Capture the cell that displays the provided text and extract its [x, y] central coordinate. 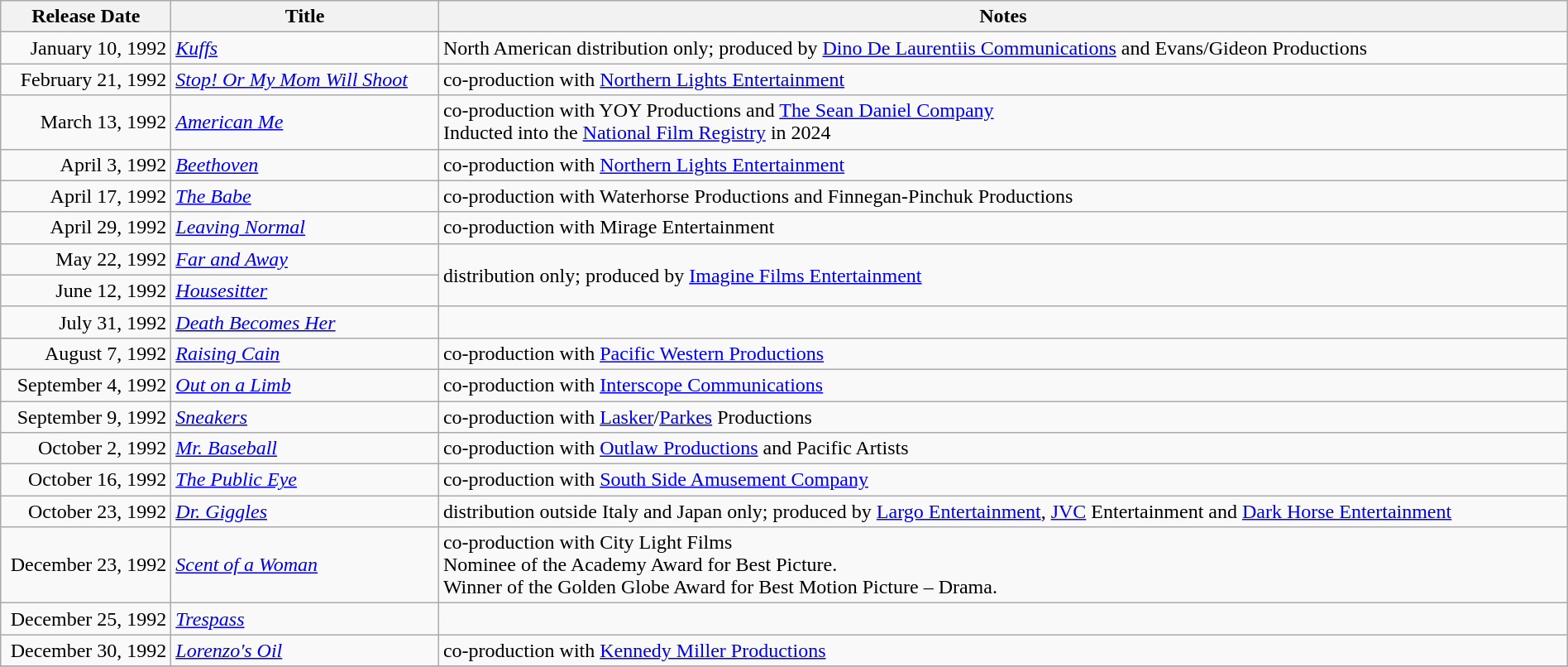
March 13, 1992 [86, 122]
co-production with South Side Amusement Company [1002, 480]
co-production with YOY Productions and The Sean Daniel CompanyInducted into the National Film Registry in 2024 [1002, 122]
Trespass [305, 619]
August 7, 1992 [86, 353]
October 2, 1992 [86, 449]
co-production with City Light FilmsNominee of the Academy Award for Best Picture.Winner of the Golden Globe Award for Best Motion Picture – Drama. [1002, 565]
co-production with Waterhorse Productions and Finnegan-Pinchuk Productions [1002, 196]
Release Date [86, 17]
December 23, 1992 [86, 565]
co-production with Outlaw Productions and Pacific Artists [1002, 449]
September 4, 1992 [86, 385]
Mr. Baseball [305, 449]
Dr. Giggles [305, 511]
December 25, 1992 [86, 619]
co-production with Mirage Entertainment [1002, 228]
December 30, 1992 [86, 650]
Stop! Or My Mom Will Shoot [305, 79]
April 29, 1992 [86, 228]
Notes [1002, 17]
Sneakers [305, 416]
co-production with Pacific Western Productions [1002, 353]
October 16, 1992 [86, 480]
Out on a Limb [305, 385]
Death Becomes Her [305, 322]
Housesitter [305, 290]
Title [305, 17]
February 21, 1992 [86, 79]
Kuffs [305, 48]
North American distribution only; produced by Dino De Laurentiis Communications and Evans/Gideon Productions [1002, 48]
April 3, 1992 [86, 165]
Beethoven [305, 165]
September 9, 1992 [86, 416]
The Babe [305, 196]
Scent of a Woman [305, 565]
April 17, 1992 [86, 196]
co-production with Kennedy Miller Productions [1002, 650]
Far and Away [305, 259]
co-production with Lasker/Parkes Productions [1002, 416]
January 10, 1992 [86, 48]
distribution outside Italy and Japan only; produced by Largo Entertainment, JVC Entertainment and Dark Horse Entertainment [1002, 511]
Lorenzo's Oil [305, 650]
July 31, 1992 [86, 322]
June 12, 1992 [86, 290]
May 22, 1992 [86, 259]
Raising Cain [305, 353]
The Public Eye [305, 480]
American Me [305, 122]
co-production with Interscope Communications [1002, 385]
Leaving Normal [305, 228]
October 23, 1992 [86, 511]
distribution only; produced by Imagine Films Entertainment [1002, 275]
